Search for the cell housing the specified text and yield its [X, Y] center coordinate. 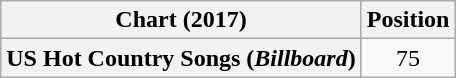
US Hot Country Songs (Billboard) [181, 58]
75 [408, 58]
Position [408, 20]
Chart (2017) [181, 20]
